Scan for the cell matching the given text and deliver its (X, Y) coordinate at center. 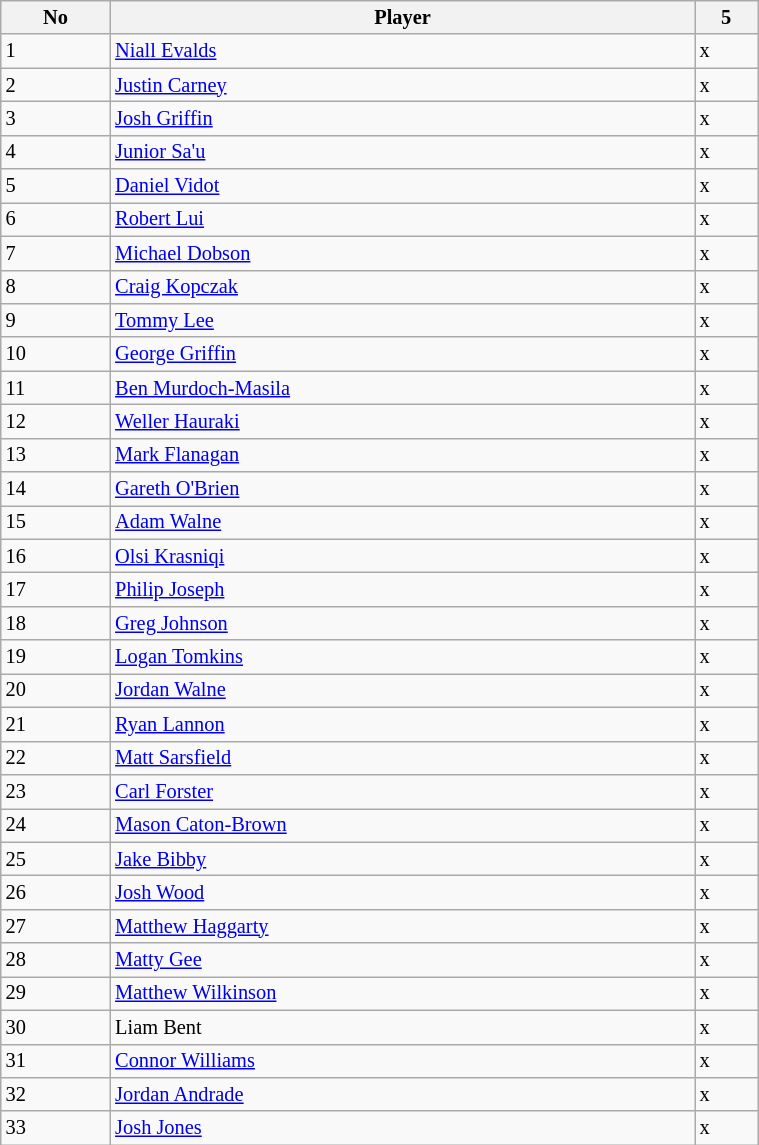
8 (56, 287)
27 (56, 926)
No (56, 17)
Robert Lui (402, 219)
Josh Jones (402, 1128)
9 (56, 320)
Gareth O'Brien (402, 489)
Jake Bibby (402, 859)
Michael Dobson (402, 253)
4 (56, 152)
Adam Walne (402, 522)
12 (56, 421)
George Griffin (402, 354)
25 (56, 859)
Matt Sarsfield (402, 758)
Mark Flanagan (402, 455)
Greg Johnson (402, 623)
30 (56, 1027)
Craig Kopczak (402, 287)
Carl Forster (402, 791)
Connor Williams (402, 1061)
Justin Carney (402, 85)
Jordan Andrade (402, 1094)
Daniel Vidot (402, 186)
10 (56, 354)
Josh Griffin (402, 118)
6 (56, 219)
Jordan Walne (402, 690)
Ryan Lannon (402, 724)
Junior Sa'u (402, 152)
14 (56, 489)
16 (56, 556)
21 (56, 724)
Matthew Haggarty (402, 926)
11 (56, 388)
Logan Tomkins (402, 657)
2 (56, 85)
3 (56, 118)
22 (56, 758)
Tommy Lee (402, 320)
26 (56, 892)
29 (56, 993)
32 (56, 1094)
33 (56, 1128)
Josh Wood (402, 892)
Matty Gee (402, 960)
7 (56, 253)
1 (56, 51)
18 (56, 623)
23 (56, 791)
Ben Murdoch-Masila (402, 388)
Olsi Krasniqi (402, 556)
20 (56, 690)
17 (56, 589)
13 (56, 455)
15 (56, 522)
Philip Joseph (402, 589)
Weller Hauraki (402, 421)
Mason Caton-Brown (402, 825)
Matthew Wilkinson (402, 993)
Niall Evalds (402, 51)
28 (56, 960)
Liam Bent (402, 1027)
24 (56, 825)
19 (56, 657)
Player (402, 17)
31 (56, 1061)
